Detect which cell encompasses the target text, then output its (X, Y) center coordinate. 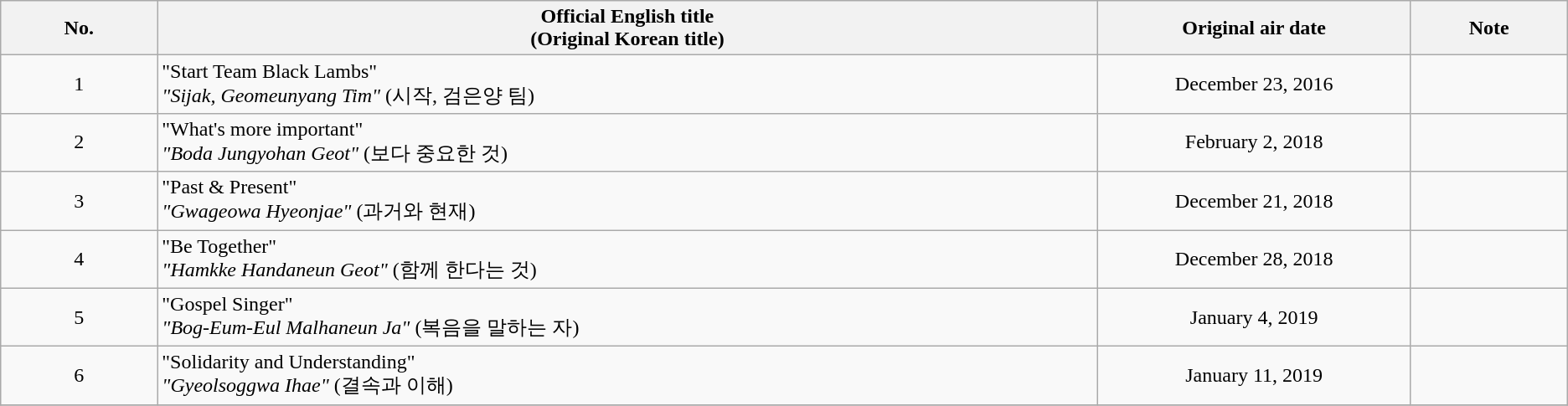
February 2, 2018 (1254, 142)
January 11, 2019 (1254, 376)
Original air date (1254, 28)
4 (79, 259)
"Be Together""Hamkke Handaneun Geot" (함께 한다는 것) (627, 259)
January 4, 2019 (1254, 317)
December 28, 2018 (1254, 259)
December 23, 2016 (1254, 85)
"Solidarity and Understanding""Gyeolsoggwa Ihae" (결속과 이해) (627, 376)
5 (79, 317)
"Past & Present""Gwageowa Hyeonjae" (과거와 현재) (627, 201)
December 21, 2018 (1254, 201)
"Gospel Singer""Bog-Eum-Eul Malhaneun Ja" (복음을 말하는 자) (627, 317)
Official English title(Original Korean title) (627, 28)
Note (1489, 28)
"Start Team Black Lambs""Sijak, Geomeunyang Tim" (시작, 검은양 팀) (627, 85)
3 (79, 201)
2 (79, 142)
6 (79, 376)
1 (79, 85)
"What's more important""Boda Jungyohan Geot" (보다 중요한 것) (627, 142)
No. (79, 28)
